Output the (X, Y) coordinate of the center of the cell containing the given text.  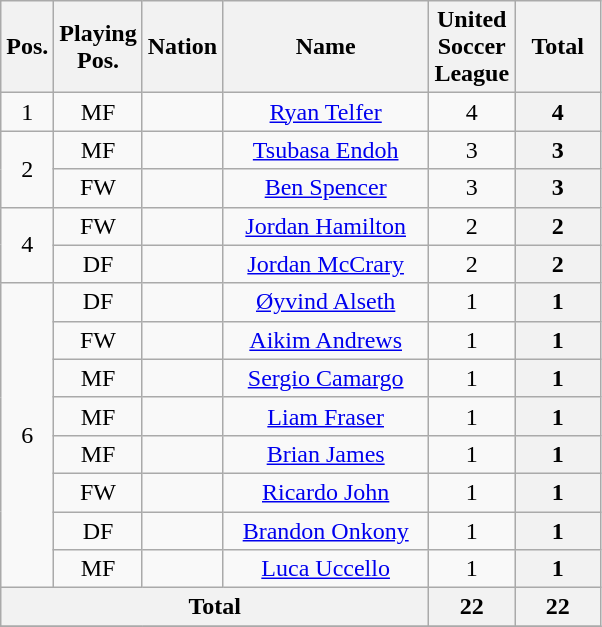
Jordan Hamilton (326, 226)
Ricardo John (326, 492)
Brandon Onkony (326, 531)
Playing Pos. (98, 47)
Øyvind Alseth (326, 302)
Pos. (28, 47)
Name (326, 47)
Ben Spencer (326, 188)
United Soccer League (472, 47)
Ryan Telfer (326, 112)
Jordan McCrary (326, 264)
Sergio Camargo (326, 378)
Brian James (326, 454)
Tsubasa Endoh (326, 150)
Aikim Andrews (326, 340)
6 (28, 435)
Nation (182, 47)
Luca Uccello (326, 569)
Liam Fraser (326, 416)
